Return [x, y] of the center of cell containing provided text 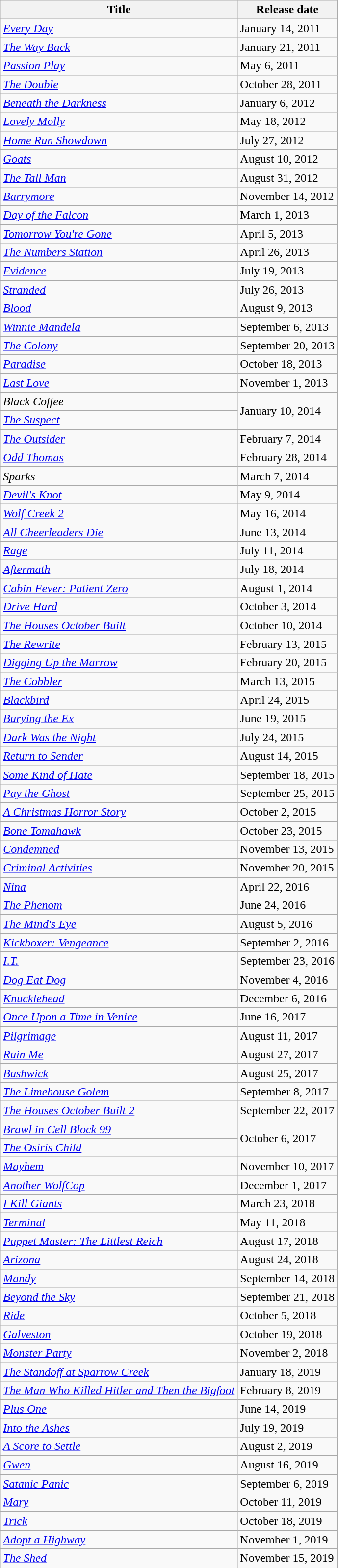
February 20, 2015 [287, 663]
I Kill Giants [119, 1204]
Once Upon a Time in Venice [119, 1017]
February 8, 2019 [287, 1390]
November 13, 2015 [287, 849]
Goats [119, 159]
October 11, 2019 [287, 1502]
The Colony [119, 346]
September 23, 2016 [287, 961]
May 16, 2014 [287, 513]
The Phenom [119, 905]
December 6, 2016 [287, 998]
March 13, 2015 [287, 681]
August 24, 2018 [287, 1260]
November 2, 2018 [287, 1353]
Dog Eat Dog [119, 980]
Criminal Activities [119, 868]
April 24, 2015 [287, 700]
Beyond the Sky [119, 1297]
Odd Thomas [119, 457]
Return to Sender [119, 756]
July 11, 2014 [287, 551]
Tomorrow You're Gone [119, 234]
The Man Who Killed Hitler and Then the Bigfoot [119, 1390]
April 26, 2013 [287, 252]
Black Coffee [119, 401]
January 6, 2012 [287, 103]
The Houses October Built 2 [119, 1110]
September 18, 2015 [287, 774]
September 6, 2019 [287, 1484]
September 21, 2018 [287, 1297]
Drive Hard [119, 607]
January 21, 2011 [287, 47]
Adopt a Highway [119, 1540]
September 22, 2017 [287, 1110]
January 14, 2011 [287, 28]
Nina [119, 887]
December 1, 2017 [287, 1185]
Condemned [119, 849]
Burying the Ex [119, 719]
November 14, 2012 [287, 196]
April 5, 2013 [287, 234]
September 20, 2013 [287, 346]
June 16, 2017 [287, 1017]
Galveston [119, 1334]
Sparks [119, 476]
October 6, 2017 [287, 1138]
Passion Play [119, 66]
January 10, 2014 [287, 411]
Paradise [119, 364]
October 19, 2018 [287, 1334]
Blood [119, 308]
August 16, 2019 [287, 1465]
November 15, 2019 [287, 1558]
The Double [119, 84]
September 8, 2017 [287, 1092]
Stranded [119, 290]
January 18, 2019 [287, 1371]
Aftermath [119, 570]
May 9, 2014 [287, 495]
July 27, 2012 [287, 140]
Blackbird [119, 700]
Beneath the Darkness [119, 103]
Release date [287, 10]
The Cobbler [119, 681]
Satanic Panic [119, 1484]
May 11, 2018 [287, 1222]
Mandy [119, 1278]
October 18, 2013 [287, 364]
September 14, 2018 [287, 1278]
The Way Back [119, 47]
May 6, 2011 [287, 66]
October 23, 2015 [287, 831]
August 17, 2018 [287, 1241]
November 20, 2015 [287, 868]
August 9, 2013 [287, 308]
Mary [119, 1502]
Mayhem [119, 1167]
Pay the Ghost [119, 793]
July 19, 2019 [287, 1428]
Into the Ashes [119, 1428]
July 18, 2014 [287, 570]
All Cheerleaders Die [119, 532]
Evidence [119, 271]
Ride [119, 1316]
October 10, 2014 [287, 625]
Trick [119, 1521]
June 14, 2019 [287, 1409]
Brawl in Cell Block 99 [119, 1129]
June 13, 2014 [287, 532]
June 19, 2015 [287, 719]
June 24, 2016 [287, 905]
Puppet Master: The Littlest Reich [119, 1241]
Terminal [119, 1222]
A Score to Settle [119, 1446]
Wolf Creek 2 [119, 513]
November 1, 2019 [287, 1540]
The Houses October Built [119, 625]
March 23, 2018 [287, 1204]
October 18, 2019 [287, 1521]
November 10, 2017 [287, 1167]
February 7, 2014 [287, 439]
August 10, 2012 [287, 159]
Another WolfCop [119, 1185]
March 7, 2014 [287, 476]
September 6, 2013 [287, 327]
August 1, 2014 [287, 588]
September 2, 2016 [287, 943]
The Tall Man [119, 177]
Every Day [119, 28]
October 5, 2018 [287, 1316]
August 11, 2017 [287, 1036]
Bone Tomahawk [119, 831]
Gwen [119, 1465]
Bushwick [119, 1073]
Ruin Me [119, 1054]
Cabin Fever: Patient Zero [119, 588]
August 27, 2017 [287, 1054]
The Shed [119, 1558]
Pilgrimage [119, 1036]
March 1, 2013 [287, 215]
October 3, 2014 [287, 607]
Day of the Falcon [119, 215]
The Outsider [119, 439]
The Numbers Station [119, 252]
February 13, 2015 [287, 644]
Home Run Showdown [119, 140]
October 28, 2011 [287, 84]
July 19, 2013 [287, 271]
November 4, 2016 [287, 980]
Knucklehead [119, 998]
Barrymore [119, 196]
Dark Was the Night [119, 737]
Kickboxer: Vengeance [119, 943]
Rage [119, 551]
May 18, 2012 [287, 122]
August 2, 2019 [287, 1446]
September 25, 2015 [287, 793]
Some Kind of Hate [119, 774]
The Rewrite [119, 644]
A Christmas Horror Story [119, 812]
I.T. [119, 961]
Monster Party [119, 1353]
November 1, 2013 [287, 383]
The Mind's Eye [119, 924]
Digging Up the Marrow [119, 663]
Title [119, 10]
August 5, 2016 [287, 924]
Devil's Knot [119, 495]
July 26, 2013 [287, 290]
April 22, 2016 [287, 887]
The Suspect [119, 420]
The Limehouse Golem [119, 1092]
The Osiris Child [119, 1148]
August 31, 2012 [287, 177]
Arizona [119, 1260]
Lovely Molly [119, 122]
The Standoff at Sparrow Creek [119, 1371]
Winnie Mandela [119, 327]
August 25, 2017 [287, 1073]
Plus One [119, 1409]
August 14, 2015 [287, 756]
July 24, 2015 [287, 737]
October 2, 2015 [287, 812]
February 28, 2014 [287, 457]
Last Love [119, 383]
